Return the (x, y) coordinate for the center point of the cell that contains the specified text.  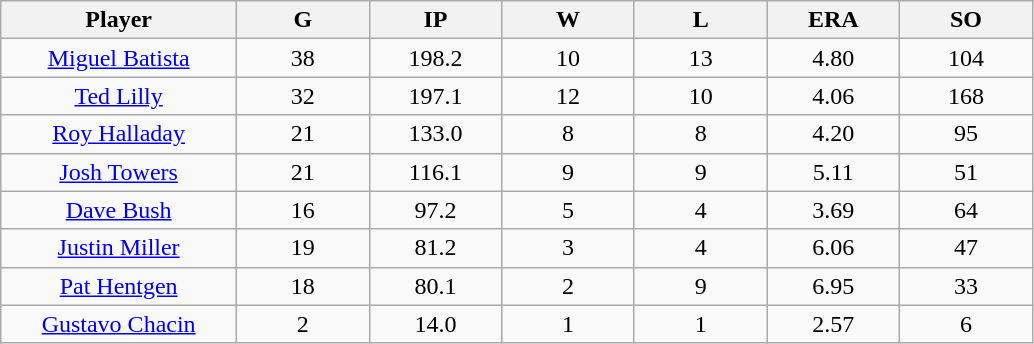
IP (436, 20)
14.0 (436, 324)
Pat Hentgen (119, 286)
197.1 (436, 96)
6.95 (834, 286)
133.0 (436, 134)
13 (700, 58)
38 (304, 58)
95 (966, 134)
5.11 (834, 172)
L (700, 20)
W (568, 20)
Ted Lilly (119, 96)
19 (304, 248)
64 (966, 210)
47 (966, 248)
198.2 (436, 58)
Miguel Batista (119, 58)
Josh Towers (119, 172)
3.69 (834, 210)
Gustavo Chacin (119, 324)
Dave Bush (119, 210)
81.2 (436, 248)
51 (966, 172)
32 (304, 96)
4.06 (834, 96)
18 (304, 286)
116.1 (436, 172)
168 (966, 96)
80.1 (436, 286)
4.80 (834, 58)
6.06 (834, 248)
33 (966, 286)
2.57 (834, 324)
6 (966, 324)
Justin Miller (119, 248)
5 (568, 210)
Player (119, 20)
ERA (834, 20)
SO (966, 20)
12 (568, 96)
3 (568, 248)
G (304, 20)
Roy Halladay (119, 134)
4.20 (834, 134)
97.2 (436, 210)
104 (966, 58)
16 (304, 210)
